Capture the cell that displays the provided text and extract its [x, y] central coordinate. 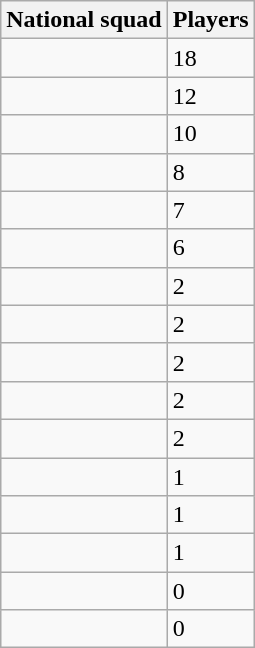
8 [210, 172]
6 [210, 248]
18 [210, 58]
12 [210, 96]
7 [210, 210]
National squad [84, 20]
10 [210, 134]
Players [210, 20]
